Locate the cell with the specified text and output its (x, y) center coordinate. 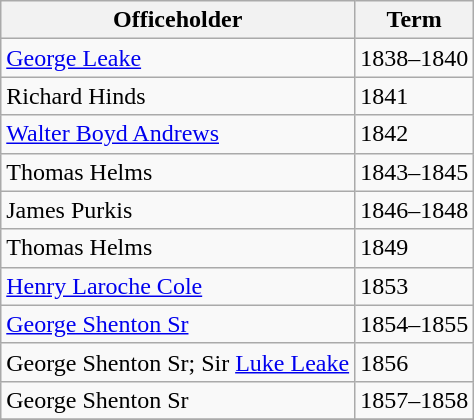
James Purkis (178, 210)
Richard Hinds (178, 96)
Walter Boyd Andrews (178, 134)
Henry Laroche Cole (178, 286)
1841 (414, 96)
1842 (414, 134)
Term (414, 20)
1857–1858 (414, 400)
1838–1840 (414, 58)
Officeholder (178, 20)
George Leake (178, 58)
1856 (414, 362)
1843–1845 (414, 172)
1853 (414, 286)
George Shenton Sr; Sir Luke Leake (178, 362)
1854–1855 (414, 324)
1849 (414, 248)
1846–1848 (414, 210)
